Detect which cell encompasses the target text, then output its (x, y) center coordinate. 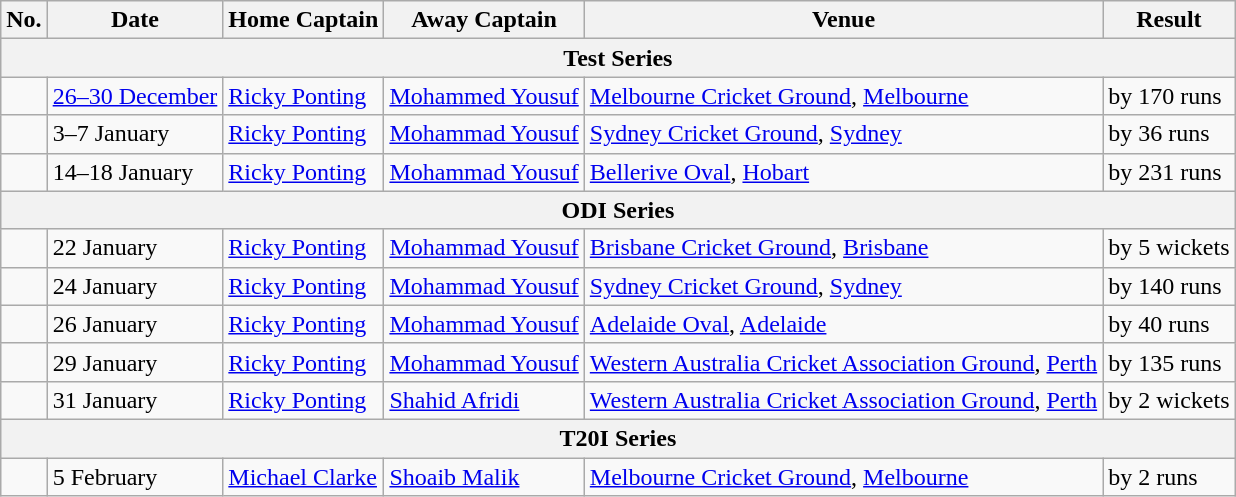
Venue (843, 20)
by 170 runs (1169, 96)
Shoaib Malik (484, 477)
26–30 December (135, 96)
24 January (135, 286)
31 January (135, 400)
T20I Series (618, 438)
by 135 runs (1169, 362)
by 231 runs (1169, 172)
Shahid Afridi (484, 400)
by 36 runs (1169, 134)
by 2 wickets (1169, 400)
Brisbane Cricket Ground, Brisbane (843, 248)
by 40 runs (1169, 324)
Home Captain (304, 20)
Date (135, 20)
Michael Clarke (304, 477)
by 2 runs (1169, 477)
by 5 wickets (1169, 248)
22 January (135, 248)
ODI Series (618, 210)
Mohammed Yousuf (484, 96)
Test Series (618, 58)
14–18 January (135, 172)
3–7 January (135, 134)
5 February (135, 477)
29 January (135, 362)
Bellerive Oval, Hobart (843, 172)
26 January (135, 324)
Result (1169, 20)
by 140 runs (1169, 286)
Away Captain (484, 20)
No. (24, 20)
Adelaide Oval, Adelaide (843, 324)
